Pinpoint the cell where the given text exists, returning its [x, y] midpoint coordinate. 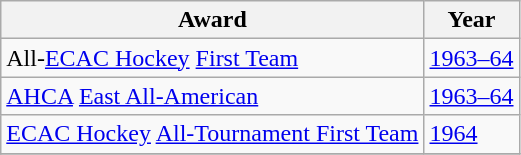
ECAC Hockey All-Tournament First Team [212, 134]
1964 [472, 134]
Award [212, 20]
Year [472, 20]
All-ECAC Hockey First Team [212, 58]
AHCA East All-American [212, 96]
